Provide the (x, y) coordinate of the cell's center where the given text is located.  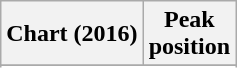
Chart (2016) (72, 34)
Peak position (189, 34)
